Detect which cell encompasses the target text, then output its [x, y] center coordinate. 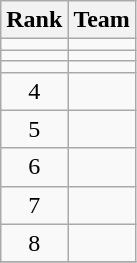
Team [102, 20]
7 [34, 205]
6 [34, 167]
5 [34, 129]
8 [34, 243]
4 [34, 91]
Rank [34, 20]
